Provide the [x, y] coordinate of the cell's center where the given text is located.  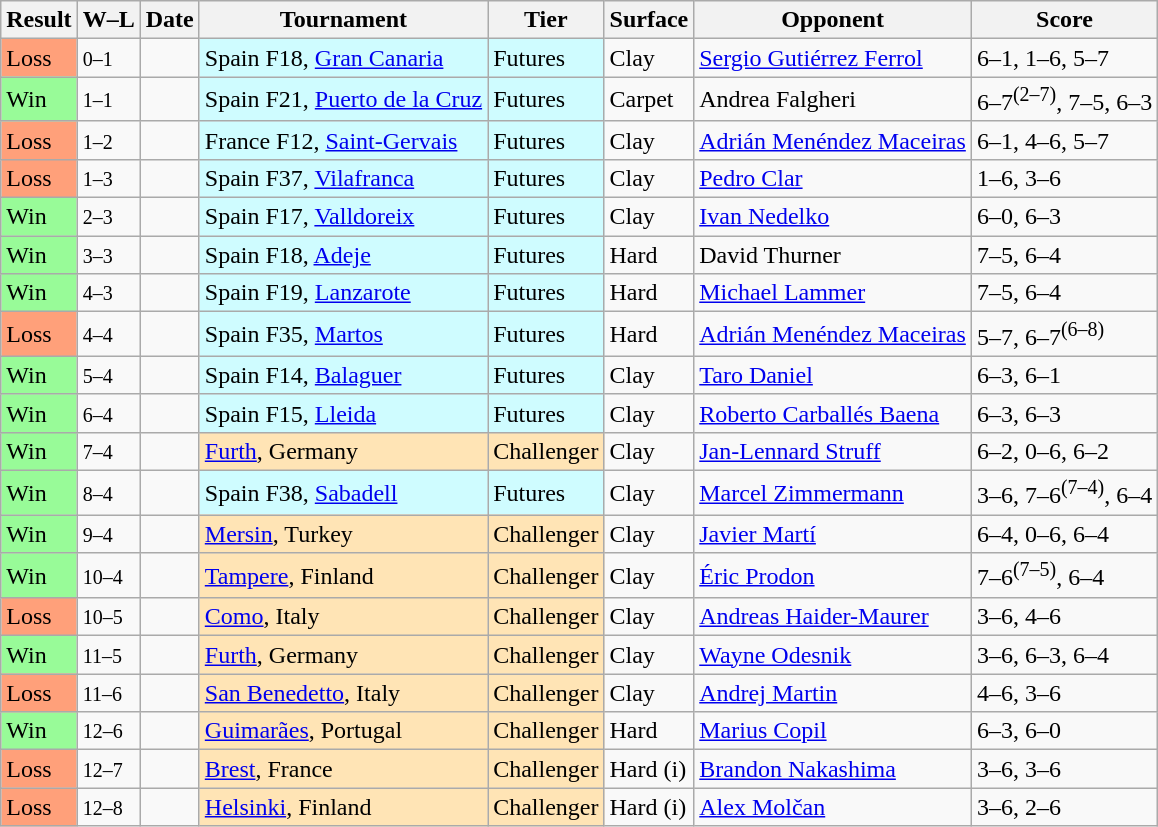
Ivan Nedelko [833, 217]
France F12, Saint-Gervais [343, 140]
4–3 [108, 293]
Spain F15, Lleida [343, 413]
Result [39, 20]
3–6, 6–3, 6–4 [1064, 655]
Javier Martí [833, 534]
1–6, 3–6 [1064, 178]
Guimarães, Portugal [343, 731]
Helsinki, Finland [343, 807]
Spain F19, Lanzarote [343, 293]
3–6, 4–6 [1064, 617]
Score [1064, 20]
Andrej Martin [833, 693]
Pedro Clar [833, 178]
Como, Italy [343, 617]
6–3, 6–1 [1064, 375]
12–6 [108, 731]
6–4 [108, 413]
3–6, 2–6 [1064, 807]
Brest, France [343, 769]
Tournament [343, 20]
6–3, 6–0 [1064, 731]
Spain F38, Sabadell [343, 492]
Jan-Lennard Struff [833, 451]
5–4 [108, 375]
1–2 [108, 140]
11–5 [108, 655]
0–1 [108, 58]
6–4, 0–6, 6–4 [1064, 534]
Mersin, Turkey [343, 534]
10–4 [108, 576]
Spain F18, Gran Canaria [343, 58]
6–1, 1–6, 5–7 [1064, 58]
6–1, 4–6, 5–7 [1064, 140]
Éric Prodon [833, 576]
3–3 [108, 255]
Opponent [833, 20]
6–3, 6–3 [1064, 413]
6–7(2–7), 7–5, 6–3 [1064, 100]
Tier [546, 20]
Wayne Odesnik [833, 655]
Andreas Haider-Maurer [833, 617]
Spain F35, Martos [343, 334]
7–4 [108, 451]
1–3 [108, 178]
Spain F21, Puerto de la Cruz [343, 100]
12–8 [108, 807]
San Benedetto, Italy [343, 693]
Carpet [649, 100]
4–4 [108, 334]
Spain F14, Balaguer [343, 375]
Surface [649, 20]
Spain F18, Adeje [343, 255]
Andrea Falgheri [833, 100]
David Thurner [833, 255]
Roberto Carballés Baena [833, 413]
Tampere, Finland [343, 576]
7–6(7–5), 6–4 [1064, 576]
Sergio Gutiérrez Ferrol [833, 58]
3–6, 3–6 [1064, 769]
9–4 [108, 534]
W–L [108, 20]
3–6, 7–6(7–4), 6–4 [1064, 492]
Michael Lammer [833, 293]
Marius Copil [833, 731]
11–6 [108, 693]
6–0, 6–3 [1064, 217]
4–6, 3–6 [1064, 693]
8–4 [108, 492]
Date [170, 20]
Spain F37, Vilafranca [343, 178]
5–7, 6–7(6–8) [1064, 334]
12–7 [108, 769]
2–3 [108, 217]
Spain F17, Valldoreix [343, 217]
Taro Daniel [833, 375]
6–2, 0–6, 6–2 [1064, 451]
1–1 [108, 100]
10–5 [108, 617]
Brandon Nakashima [833, 769]
Alex Molčan [833, 807]
Marcel Zimmermann [833, 492]
